Output the (x, y) coordinate of the center of the cell containing the given text.  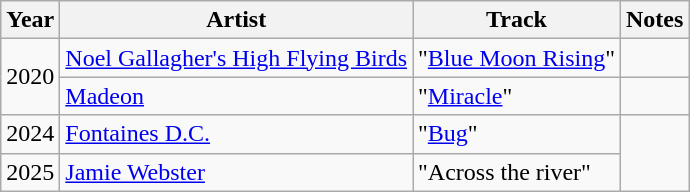
2020 (30, 77)
Notes (655, 20)
Madeon (236, 96)
Noel Gallagher's High Flying Birds (236, 58)
2025 (30, 172)
2024 (30, 134)
Artist (236, 20)
Jamie Webster (236, 172)
"Blue Moon Rising" (516, 58)
"Across the river" (516, 172)
Track (516, 20)
"Miracle" (516, 96)
Fontaines D.C. (236, 134)
"Bug" (516, 134)
Year (30, 20)
